For the text-containing cell, return its midpoint in (x, y) coordinate format. 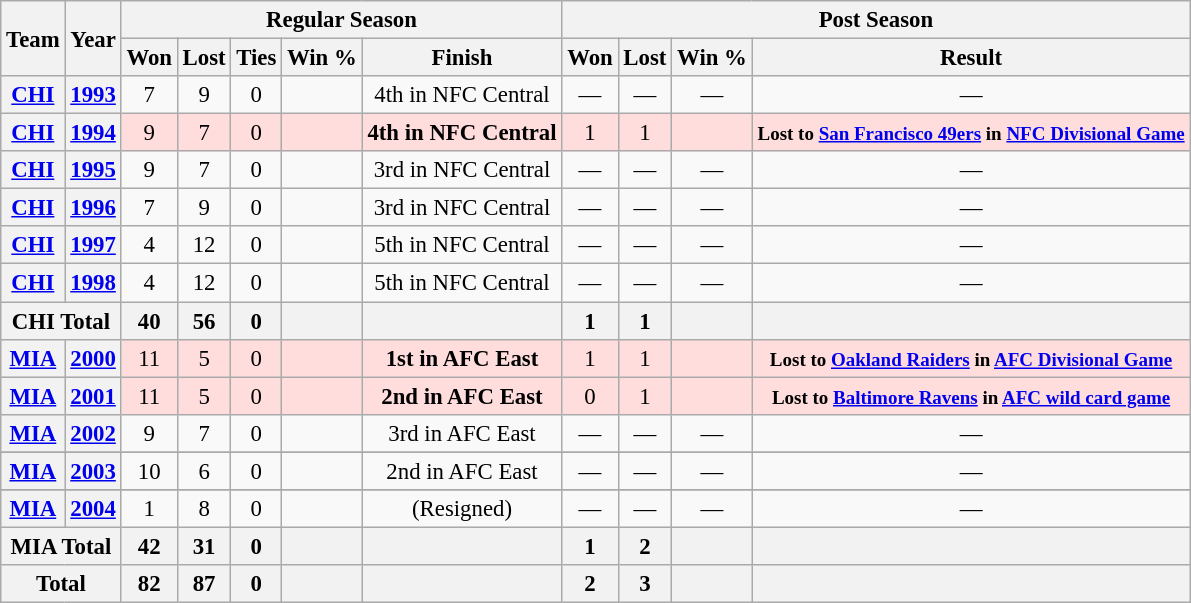
Regular Season (342, 20)
Lost to Baltimore Ravens in AFC wild card game (971, 396)
10 (149, 471)
8 (204, 509)
1993 (93, 95)
2000 (93, 358)
MIA Total (61, 546)
Post Season (876, 20)
Result (971, 58)
1994 (93, 133)
1997 (93, 245)
2003 (93, 471)
Lost to Oakland Raiders in AFC Divisional Game (971, 358)
1998 (93, 283)
31 (204, 546)
Lost to San Francisco 49ers in NFC Divisional Game (971, 133)
40 (149, 321)
6 (204, 471)
1996 (93, 208)
Total (61, 584)
1st in AFC East (462, 358)
Finish (462, 58)
(Resigned) (462, 509)
Ties (256, 58)
2001 (93, 396)
56 (204, 321)
2002 (93, 433)
82 (149, 584)
Team (33, 38)
Year (93, 38)
CHI Total (61, 321)
87 (204, 584)
3 (645, 584)
3rd in AFC East (462, 433)
42 (149, 546)
2004 (93, 509)
1995 (93, 170)
